For the text-containing cell, return its midpoint in [x, y] coordinate format. 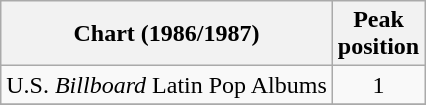
U.S. Billboard Latin Pop Albums [167, 85]
Chart (1986/1987) [167, 34]
Peakposition [378, 34]
1 [378, 85]
